Locate the cell with the specified text and output its [X, Y] center coordinate. 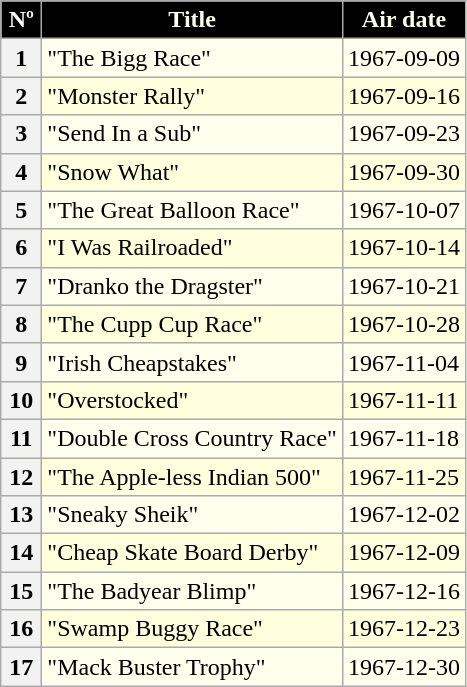
"Double Cross Country Race" [192, 438]
"Snow What" [192, 172]
14 [22, 553]
1967-11-04 [404, 362]
17 [22, 667]
1967-10-28 [404, 324]
15 [22, 591]
1967-10-21 [404, 286]
1 [22, 58]
16 [22, 629]
"Cheap Skate Board Derby" [192, 553]
"Dranko the Dragster" [192, 286]
"The Badyear Blimp" [192, 591]
"Mack Buster Trophy" [192, 667]
4 [22, 172]
"Overstocked" [192, 400]
5 [22, 210]
1967-11-25 [404, 477]
3 [22, 134]
"The Bigg Race" [192, 58]
"The Apple-less Indian 500" [192, 477]
Nº [22, 20]
6 [22, 248]
1967-11-18 [404, 438]
"The Cupp Cup Race" [192, 324]
1967-09-09 [404, 58]
1967-12-09 [404, 553]
10 [22, 400]
"Send In a Sub" [192, 134]
Title [192, 20]
"Swamp Buggy Race" [192, 629]
1967-09-23 [404, 134]
1967-09-16 [404, 96]
"Monster Rally" [192, 96]
13 [22, 515]
"I Was Railroaded" [192, 248]
"The Great Balloon Race" [192, 210]
2 [22, 96]
"Sneaky Sheik" [192, 515]
"Irish Cheapstakes" [192, 362]
8 [22, 324]
Air date [404, 20]
1967-09-30 [404, 172]
1967-12-30 [404, 667]
12 [22, 477]
11 [22, 438]
1967-12-02 [404, 515]
9 [22, 362]
1967-11-11 [404, 400]
1967-12-23 [404, 629]
1967-10-14 [404, 248]
7 [22, 286]
1967-10-07 [404, 210]
1967-12-16 [404, 591]
